Extract the [X, Y] coordinate from the center of the cell holding the provided text.  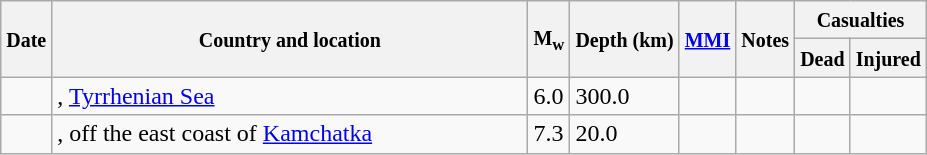
MMI [708, 39]
Injured [888, 58]
, off the east coast of Kamchatka [290, 134]
Depth (km) [624, 39]
Notes [766, 39]
20.0 [624, 134]
300.0 [624, 96]
Casualties [861, 20]
, Tyrrhenian Sea [290, 96]
Country and location [290, 39]
Mw [549, 39]
Date [26, 39]
6.0 [549, 96]
Dead [823, 58]
7.3 [549, 134]
